From the cell containing the given text, extract its center point as (X, Y) coordinate. 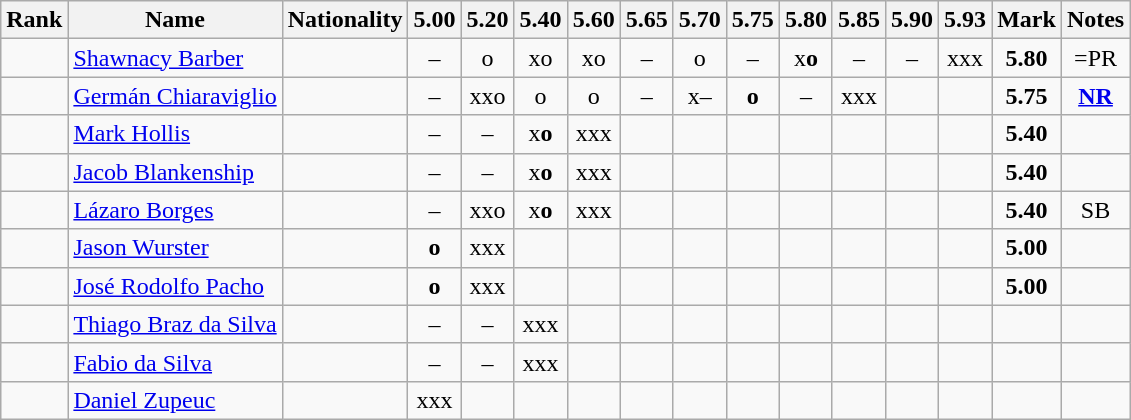
=PR (1095, 58)
5.60 (594, 20)
Germán Chiaraviglio (175, 96)
Rank (34, 20)
Lázaro Borges (175, 210)
Fabio da Silva (175, 362)
Daniel Zupeuc (175, 400)
SB (1095, 210)
Notes (1095, 20)
Name (175, 20)
5.70 (700, 20)
Thiago Braz da Silva (175, 324)
Mark (1027, 20)
x– (700, 96)
5.90 (912, 20)
5.65 (646, 20)
Jason Wurster (175, 248)
5.85 (858, 20)
Nationality (345, 20)
Jacob Blankenship (175, 172)
José Rodolfo Pacho (175, 286)
NR (1095, 96)
5.20 (488, 20)
Mark Hollis (175, 134)
Shawnacy Barber (175, 58)
5.93 (966, 20)
